Capture the cell that displays the provided text and extract its (x, y) central coordinate. 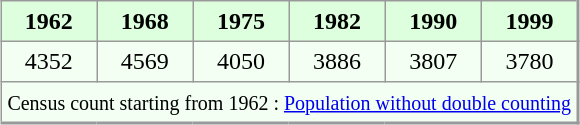
Census count starting from 1962 : Population without double counting (290, 102)
3886 (337, 61)
4352 (49, 61)
3780 (530, 61)
1975 (241, 21)
1990 (433, 21)
1968 (145, 21)
3807 (433, 61)
1999 (530, 21)
1982 (337, 21)
4569 (145, 61)
4050 (241, 61)
1962 (49, 21)
